Find where the given text appears and provide that cell's center as [X, Y] coordinate. 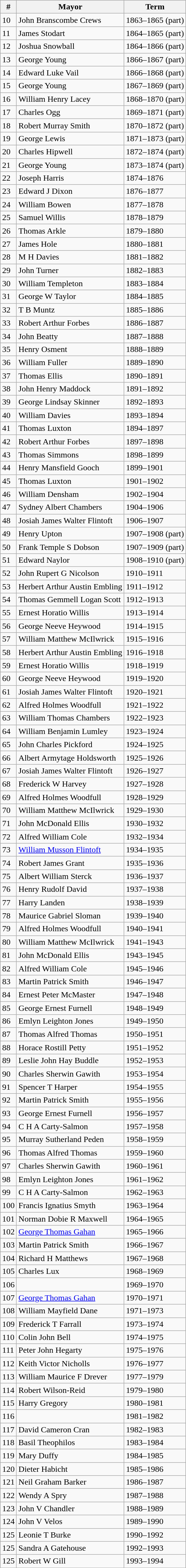
1976–1977 [155, 1363]
William Davies [70, 415]
1988–1989 [155, 1508]
John Beatty [70, 336]
117 [8, 1430]
1910–1911 [155, 573]
44 [8, 468]
120 [8, 1469]
1891–1892 [155, 389]
40 [8, 415]
William Maurice F Drever [70, 1377]
1869–1871 (part) [155, 112]
Charles Lux [70, 1271]
Joshua Snowball [70, 46]
1898–1899 [155, 455]
1992–1993 [155, 1548]
1904–1906 [155, 507]
William Henry Lacey [70, 99]
109 [8, 1324]
Wendy A Spry [70, 1495]
1922–1923 [155, 718]
19 [8, 138]
Frank Temple S Dobson [70, 547]
101 [8, 1218]
Edward J Dixon [70, 191]
1960–1961 [155, 1166]
1919–1920 [155, 679]
Robert James Grant [70, 863]
54 [8, 600]
124 [8, 1522]
James Hole [70, 244]
76 [8, 889]
1880–1881 [155, 244]
1970–1971 [155, 1298]
1892–1893 [155, 402]
78 [8, 916]
79 [8, 929]
73 [8, 850]
92 [8, 1100]
1901–1902 [155, 481]
Charles Ogg [70, 112]
James Stodart [70, 33]
97 [8, 1166]
1939–1940 [155, 916]
1907–1908 (part) [155, 534]
1884–1885 [155, 297]
112 [8, 1363]
# [8, 7]
13 [8, 60]
1934–1935 [155, 850]
Maurice Gabriel Sloman [70, 916]
1872–1874 (part) [155, 152]
1918–1919 [155, 665]
1945–1946 [155, 968]
26 [8, 231]
110 [8, 1337]
Dieter Habicht [70, 1469]
50 [8, 547]
Albert William Sterck [70, 876]
45 [8, 481]
23 [8, 191]
1873–1874 (part) [155, 165]
1925–1926 [155, 758]
102 [8, 1232]
1959–1960 [155, 1153]
1882–1883 [155, 270]
90 [8, 1074]
Colin John Bell [70, 1337]
1864–1866 (part) [155, 46]
98 [8, 1179]
1902–1904 [155, 494]
Frederick T Farrall [70, 1324]
1908–1910 (part) [155, 560]
82 [8, 968]
115 [8, 1403]
67 [8, 771]
1961–1962 [155, 1179]
56 [8, 626]
113 [8, 1377]
Richard H Matthews [70, 1258]
95 [8, 1140]
William Bowen [70, 205]
1987–1988 [155, 1495]
12 [8, 46]
1956–1957 [155, 1113]
100 [8, 1205]
Thomas Arkle [70, 231]
John V Velos [70, 1522]
John Rupert G Nicolson [70, 573]
1963–1964 [155, 1205]
34 [8, 336]
1986–1987 [155, 1482]
William Benjamin Lumley [70, 731]
1866–1867 (part) [155, 60]
1911–1912 [155, 587]
1890–1891 [155, 375]
Peter John Hegarty [70, 1350]
Murray Sutherland Peden [70, 1140]
38 [8, 389]
53 [8, 587]
Spencer T Harper [70, 1087]
25 [8, 218]
1874–1876 [155, 178]
72 [8, 837]
1883–1884 [155, 283]
77 [8, 903]
Term [155, 7]
1871–1873 (part) [155, 138]
1876–1877 [155, 191]
85 [8, 1008]
84 [8, 995]
1950–1951 [155, 1034]
61 [8, 692]
103 [8, 1245]
99 [8, 1192]
Robert Murray Smith [70, 125]
1921–1922 [155, 705]
106 [8, 1285]
58 [8, 652]
24 [8, 205]
Leonie T Burke [70, 1535]
31 [8, 297]
Joseph Harris [70, 178]
Edward Luke Vail [70, 73]
1957–1958 [155, 1126]
37 [8, 375]
Albert Armytage Holdsworth [70, 758]
John V Chandler [70, 1508]
Leslie John Hay Buddle [70, 1061]
64 [8, 731]
81 [8, 955]
1977–1979 [155, 1377]
1920–1921 [155, 692]
1914–1915 [155, 626]
1965–1966 [155, 1232]
68 [8, 784]
Neil Graham Barker [70, 1482]
1926–1927 [155, 771]
1952–1953 [155, 1061]
15 [8, 86]
1941–1943 [155, 942]
116 [8, 1416]
1981–1982 [155, 1416]
87 [8, 1034]
1979–1980 [155, 1390]
1932–1934 [155, 837]
1983–1984 [155, 1443]
122 [8, 1495]
1894–1897 [155, 428]
1878–1879 [155, 218]
104 [8, 1258]
1982–1983 [155, 1430]
1877–1878 [155, 205]
Mary Duffy [70, 1456]
11 [8, 33]
1881–1882 [155, 257]
1889–1890 [155, 362]
George Lindsay Skinner [70, 402]
1940–1941 [155, 929]
1980–1981 [155, 1403]
George W Taylor [70, 297]
1879–1880 [155, 231]
57 [8, 639]
Keith Victor Nicholls [70, 1363]
Robert Wilson-Reid [70, 1390]
David Cameron Cran [70, 1430]
John Charles Pickford [70, 744]
1971–1973 [155, 1311]
Charles Hipwell [70, 152]
29 [8, 270]
1974–1975 [155, 1337]
Mayor [70, 7]
89 [8, 1061]
30 [8, 283]
46 [8, 494]
1948–1949 [155, 1008]
1985–1986 [155, 1469]
63 [8, 718]
John Turner [70, 270]
1968–1969 [155, 1271]
1953–1954 [155, 1074]
91 [8, 1087]
John Henry Maddock [70, 389]
William Musson Flintoft [70, 850]
93 [8, 1113]
43 [8, 455]
35 [8, 349]
1984–1985 [155, 1456]
1870–1872 (part) [155, 125]
1954–1955 [155, 1087]
Sandra A Gatehouse [70, 1548]
Basil Theophilos [70, 1443]
1930–1932 [155, 824]
John Branscombe Crews [70, 20]
1958–1959 [155, 1140]
1923–1924 [155, 731]
1993–1994 [155, 1561]
1947–1948 [155, 995]
William Thomas Chambers [70, 718]
1868–1870 (part) [155, 99]
41 [8, 428]
M H Davies [70, 257]
51 [8, 560]
39 [8, 402]
Edward Naylor [70, 560]
1935–1936 [155, 863]
108 [8, 1311]
17 [8, 112]
65 [8, 744]
1955–1956 [155, 1100]
1912–1913 [155, 600]
Ernest Peter McMaster [70, 995]
66 [8, 758]
1888–1889 [155, 349]
Samuel Willis [70, 218]
14 [8, 73]
1906–1907 [155, 520]
20 [8, 152]
47 [8, 507]
Sydney Albert Chambers [70, 507]
1916–1918 [155, 652]
18 [8, 125]
105 [8, 1271]
Thomas Ellis [70, 375]
118 [8, 1443]
86 [8, 1021]
Frederick W Harvey [70, 784]
Henry Rudolf David [70, 889]
1887–1888 [155, 336]
William Mayfield Dane [70, 1311]
1913–1914 [155, 613]
1938–1939 [155, 903]
70 [8, 810]
1928–1929 [155, 797]
1936–1937 [155, 876]
27 [8, 244]
1964–1965 [155, 1218]
1907–1909 (part) [155, 547]
Henry Osment [70, 349]
William Templeton [70, 283]
111 [8, 1350]
52 [8, 573]
123 [8, 1508]
Francis Ignatius Smyth [70, 1205]
1867–1869 (part) [155, 86]
1929–1930 [155, 810]
88 [8, 1048]
71 [8, 824]
16 [8, 99]
Harry Gregory [70, 1403]
75 [8, 876]
119 [8, 1456]
George Lewis [70, 138]
114 [8, 1390]
1943–1945 [155, 955]
1886–1887 [155, 323]
1937–1938 [155, 889]
48 [8, 520]
Henry Mansfield Gooch [70, 468]
Henry Upton [70, 534]
21 [8, 165]
1864–1865 (part) [155, 33]
62 [8, 705]
42 [8, 442]
22 [8, 178]
1949–1950 [155, 1021]
1927–1928 [155, 784]
60 [8, 679]
1946–1947 [155, 981]
96 [8, 1153]
74 [8, 863]
10 [8, 20]
55 [8, 613]
1990–1992 [155, 1535]
Thomas Gemmell Logan Scott [70, 600]
1915–1916 [155, 639]
Harry Landen [70, 903]
1967–1968 [155, 1258]
1966–1967 [155, 1245]
Robert W Gill [70, 1561]
1924–1925 [155, 744]
36 [8, 362]
28 [8, 257]
William Densham [70, 494]
1951–1952 [155, 1048]
59 [8, 665]
Thomas Simmons [70, 455]
80 [8, 942]
1989–1990 [155, 1522]
1866–1868 (part) [155, 73]
Norman Dobie R Maxwell [70, 1218]
83 [8, 981]
32 [8, 310]
33 [8, 323]
1893–1894 [155, 415]
1975–1976 [155, 1350]
49 [8, 534]
1897–1898 [155, 442]
1969–1970 [155, 1285]
69 [8, 797]
107 [8, 1298]
1885–1886 [155, 310]
1962–1963 [155, 1192]
1899–1901 [155, 468]
1973–1974 [155, 1324]
T B Muntz [70, 310]
William Fuller [70, 362]
94 [8, 1126]
1863–1865 (part) [155, 20]
121 [8, 1482]
Horace Rostill Petty [70, 1048]
